Return [X, Y] of the center of cell containing provided text 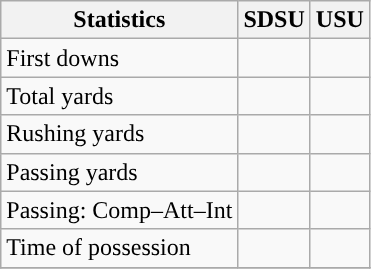
USU [340, 20]
Total yards [120, 96]
SDSU [274, 20]
Time of possession [120, 248]
Statistics [120, 20]
Rushing yards [120, 134]
First downs [120, 58]
Passing: Comp–Att–Int [120, 210]
Passing yards [120, 172]
